Locate the cell with the specified text and output its (x, y) center coordinate. 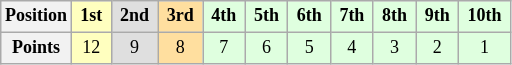
2nd (134, 16)
Points (36, 48)
12 (91, 48)
9 (134, 48)
6 (266, 48)
5 (310, 48)
5th (266, 16)
7th (352, 16)
10th (485, 16)
8 (180, 48)
Position (36, 16)
1st (91, 16)
3rd (180, 16)
4 (352, 48)
3 (394, 48)
6th (310, 16)
9th (438, 16)
4th (224, 16)
2 (438, 48)
8th (394, 16)
7 (224, 48)
1 (485, 48)
